Return the (x, y) coordinate for the center point of the cell that contains the specified text.  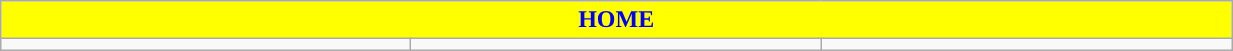
HOME (616, 20)
